For the text-containing cell, return its midpoint in (x, y) coordinate format. 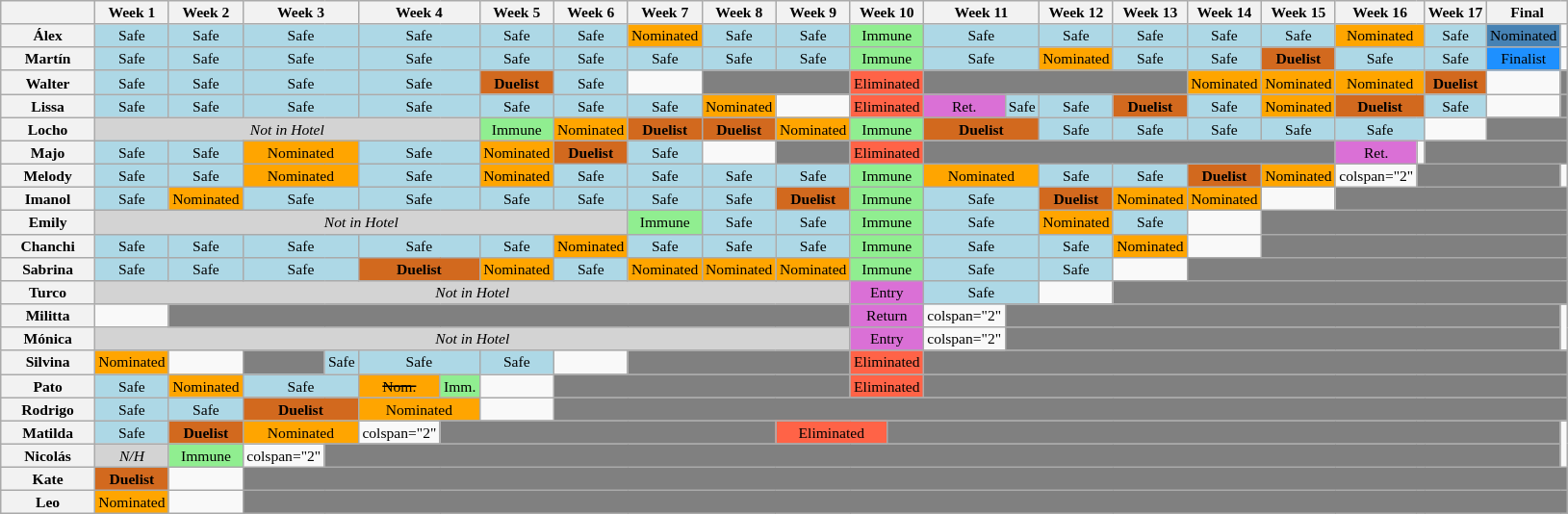
Nom. (400, 386)
Week 11 (981, 13)
Nicolás (48, 456)
Álex (48, 36)
Week 9 (812, 13)
Week 13 (1149, 13)
Week 8 (739, 13)
Imm. (460, 386)
Week 4 (420, 13)
Week 16 (1379, 13)
Walter (48, 83)
Majo (48, 153)
Militta (48, 316)
Return (887, 316)
Sabrina (48, 270)
Week 12 (1076, 13)
Week 6 (591, 13)
Week 14 (1224, 13)
Silvina (48, 363)
Martín (48, 60)
Finalist (1523, 60)
Matilda (48, 432)
Week 10 (887, 13)
Chanchi (48, 245)
N/H (131, 456)
Week 2 (206, 13)
Mónica (48, 339)
Week 3 (300, 13)
Week 1 (131, 13)
Kate (48, 479)
Leo (48, 502)
Week 17 (1455, 13)
Week 7 (664, 13)
Rodrigo (48, 409)
Pato (48, 386)
Week 5 (516, 13)
Emily (48, 222)
Locho (48, 129)
Imanol (48, 199)
Final (1527, 13)
Lissa (48, 106)
Melody (48, 176)
Week 15 (1298, 13)
Turco (48, 293)
